From the cell containing the given text, extract its center point as [x, y] coordinate. 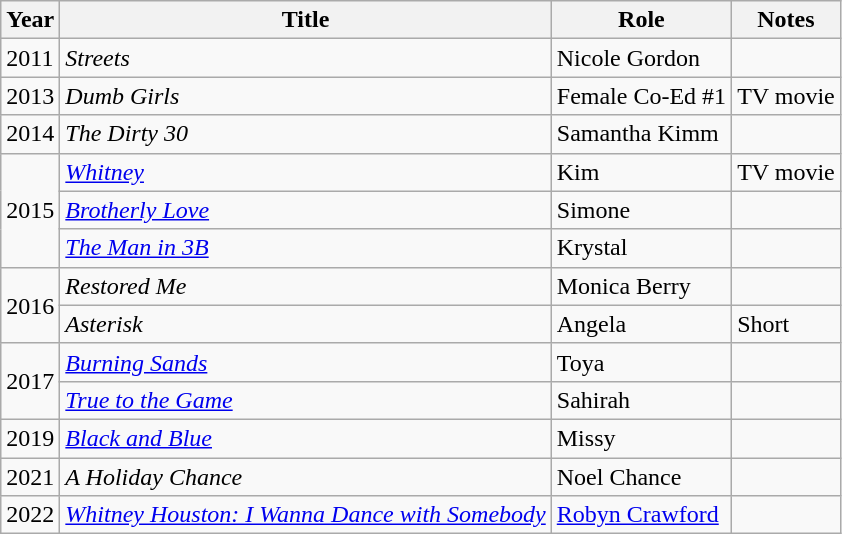
Toya [641, 362]
A Holiday Chance [306, 477]
Notes [786, 20]
Missy [641, 438]
Simone [641, 210]
Role [641, 20]
2016 [30, 305]
Krystal [641, 248]
Sahirah [641, 400]
The Dirty 30 [306, 134]
2011 [30, 58]
2022 [30, 515]
Short [786, 324]
Whitney [306, 172]
Kim [641, 172]
The Man in 3B [306, 248]
Burning Sands [306, 362]
Streets [306, 58]
Noel Chance [641, 477]
True to the Game [306, 400]
Black and Blue [306, 438]
Samantha Kimm [641, 134]
Asterisk [306, 324]
Dumb Girls [306, 96]
Angela [641, 324]
2013 [30, 96]
2019 [30, 438]
Restored Me [306, 286]
Title [306, 20]
Whitney Houston: I Wanna Dance with Somebody [306, 515]
2015 [30, 210]
Nicole Gordon [641, 58]
Robyn Crawford [641, 515]
2014 [30, 134]
Monica Berry [641, 286]
Year [30, 20]
Brotherly Love [306, 210]
2021 [30, 477]
Female Co-Ed #1 [641, 96]
2017 [30, 381]
